Output the [X, Y] coordinate of the center of the cell containing the given text.  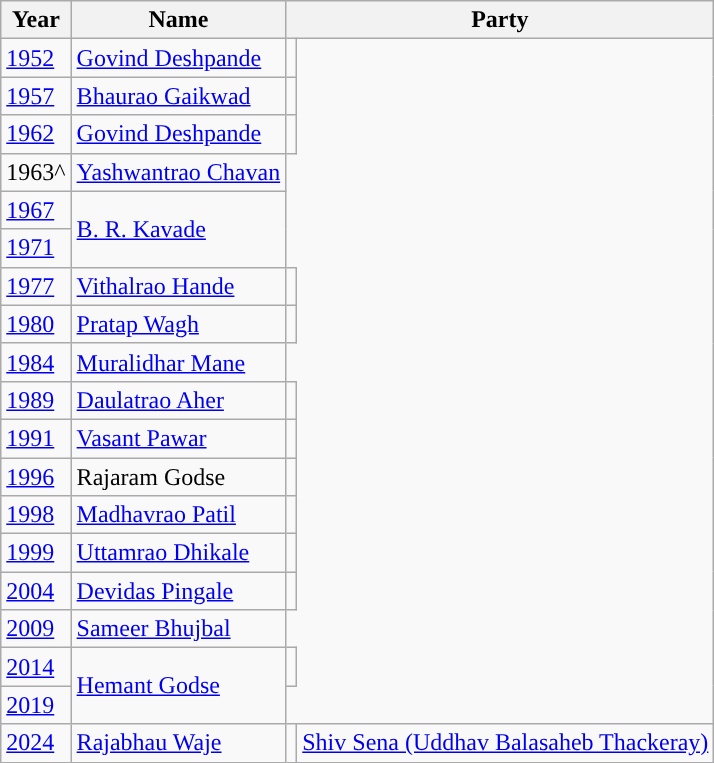
Uttamrao Dhikale [178, 553]
Muralidhar Mane [178, 362]
1999 [36, 553]
1977 [36, 286]
1984 [36, 362]
1991 [36, 438]
Sameer Bhujbal [178, 629]
1952 [36, 58]
Bhaurao Gaikwad [178, 96]
1998 [36, 515]
2019 [36, 705]
1963^ [36, 172]
Devidas Pingale [178, 591]
1996 [36, 477]
Madhavrao Patil [178, 515]
1971 [36, 248]
Party [500, 20]
Rajabhau Waje [178, 743]
2009 [36, 629]
Hemant Godse [178, 686]
2004 [36, 591]
Rajaram Godse [178, 477]
Yashwantrao Chavan [178, 172]
2014 [36, 667]
1962 [36, 134]
1967 [36, 210]
1980 [36, 324]
1989 [36, 400]
Shiv Sena (Uddhav Balasaheb Thackeray) [506, 743]
Daulatrao Aher [178, 400]
Pratap Wagh [178, 324]
Vasant Pawar [178, 438]
Year [36, 20]
Vithalrao Hande [178, 286]
2024 [36, 743]
B. R. Kavade [178, 229]
Name [178, 20]
1957 [36, 96]
